Pinpoint the cell where the given text exists, returning its (x, y) midpoint coordinate. 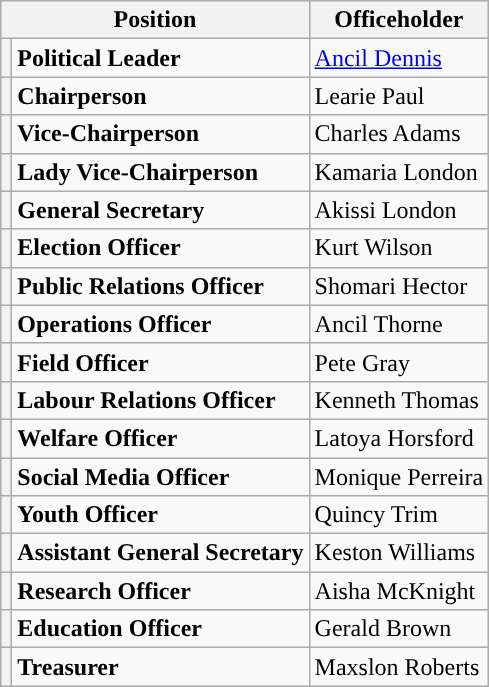
Operations Officer (160, 324)
Quincy Trim (399, 515)
Welfare Officer (160, 438)
Ancil Dennis (399, 58)
Ancil Thorne (399, 324)
Aisha McKnight (399, 591)
Social Media Officer (160, 477)
Public Relations Officer (160, 286)
Gerald Brown (399, 629)
Political Leader (160, 58)
Labour Relations Officer (160, 400)
Field Officer (160, 362)
Youth Officer (160, 515)
Latoya Horsford (399, 438)
Kenneth Thomas (399, 400)
Chairperson (160, 96)
Pete Gray (399, 362)
Keston Williams (399, 553)
Maxslon Roberts (399, 667)
Election Officer (160, 248)
Position (155, 20)
Charles Adams (399, 134)
Treasurer (160, 667)
Learie Paul (399, 96)
Vice-Chairperson (160, 134)
General Secretary (160, 210)
Education Officer (160, 629)
Assistant General Secretary (160, 553)
Research Officer (160, 591)
Shomari Hector (399, 286)
Kamaria London (399, 172)
Akissi London (399, 210)
Kurt Wilson (399, 248)
Monique Perreira (399, 477)
Officeholder (399, 20)
Lady Vice-Chairperson (160, 172)
